Determine the (x, y) coordinate at the center of the cell enclosing the given text.  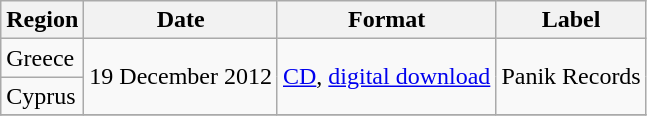
Format (386, 20)
19 December 2012 (181, 77)
Greece (42, 58)
Date (181, 20)
Label (571, 20)
Region (42, 20)
Cyprus (42, 96)
Panik Records (571, 77)
CD, digital download (386, 77)
